Return (X, Y) of the center of cell containing provided text 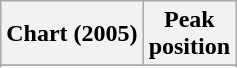
Chart (2005) (72, 34)
Peakposition (189, 34)
